Return (x, y) of the center of cell containing provided text 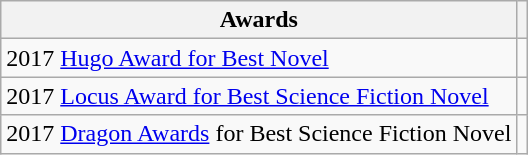
2017 Dragon Awards for Best Science Fiction Novel (259, 134)
2017 Hugo Award for Best Novel (259, 58)
2017 Locus Award for Best Science Fiction Novel (259, 96)
Awards (259, 20)
